Output the [x, y] coordinate of the center of the cell containing the given text.  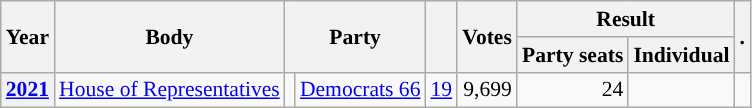
2021 [28, 90]
. [742, 36]
House of Representatives [170, 90]
Votes [487, 36]
9,699 [487, 90]
19 [442, 90]
Result [626, 19]
Party seats [572, 55]
24 [572, 90]
Body [170, 36]
Individual [681, 55]
Party [356, 36]
Year [28, 36]
Democrats 66 [360, 90]
